Extract the [x, y] coordinate from the center of the cell holding the provided text.  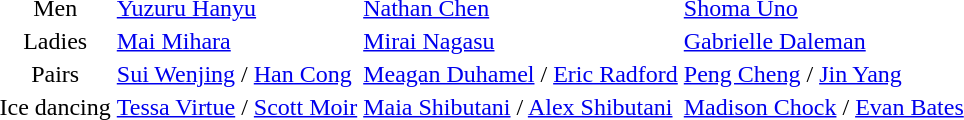
Sui Wenjing / Han Cong [236, 74]
Mai Mihara [236, 41]
Meagan Duhamel / Eric Radford [521, 74]
Mirai Nagasu [521, 41]
